Find where the given text appears and provide that cell's center as (x, y) coordinate. 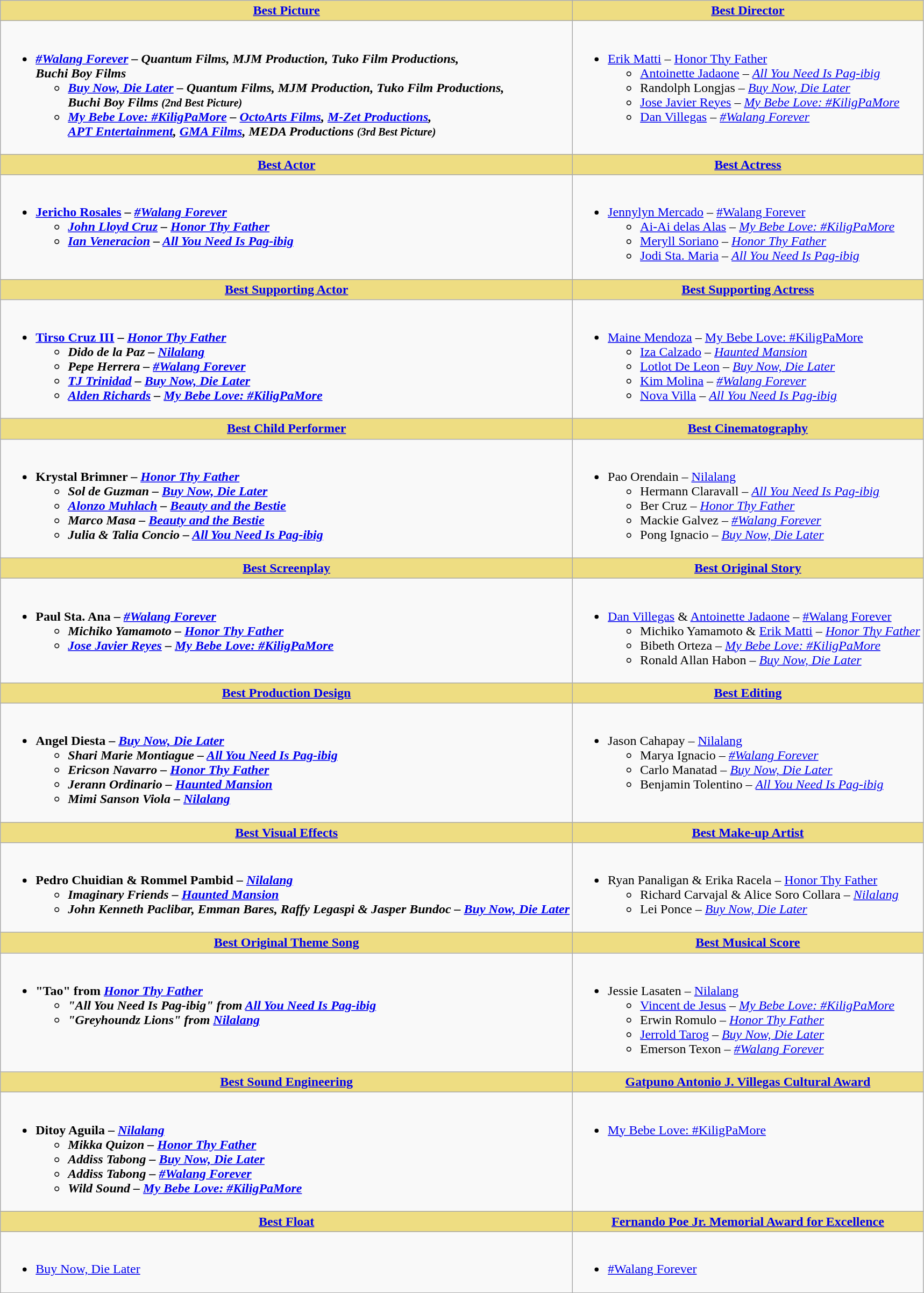
Best Picture (287, 11)
Best Editing (748, 693)
Best Production Design (287, 693)
Best Musical Score (748, 943)
My Bebe Love: #KiligPaMore (748, 1152)
Fernando Poe Jr. Memorial Award for Excellence (748, 1221)
Best Float (287, 1221)
Best Sound Engineering (287, 1082)
Best Visual Effects (287, 832)
Gatpuno Antonio J. Villegas Cultural Award (748, 1082)
#Walang Forever (748, 1262)
Ryan Panaligan & Erika Racela – Honor Thy FatherRichard Carvajal & Alice Soro Collara – NilalangLei Ponce – Buy Now, Die Later (748, 887)
Best Supporting Actor (287, 289)
Best Actor (287, 165)
Best Director (748, 11)
Best Cinematography (748, 429)
Best Supporting Actress (748, 289)
Best Screenplay (287, 568)
Best Child Performer (287, 429)
Jason Cahapay – NilalangMarya Ignacio – #Walang ForeverCarlo Manatad – Buy Now, Die LaterBenjamin Tolentino – All You Need Is Pag-ibig (748, 763)
Paul Sta. Ana – #Walang ForeverMichiko Yamamoto – Honor Thy FatherJose Javier Reyes – My Bebe Love: #KiligPaMore (287, 630)
"Tao" from Honor Thy Father"All You Need Is Pag-ibig" from All You Need Is Pag-ibig"Greyhoundz Lions" from Nilalang (287, 1012)
Best Actress (748, 165)
Jericho Rosales – #Walang ForeverJohn Lloyd Cruz – Honor Thy FatherIan Veneracion – All You Need Is Pag-ibig (287, 227)
Buy Now, Die Later (287, 1262)
Best Original Story (748, 568)
Best Make-up Artist (748, 832)
Best Original Theme Song (287, 943)
